Pinpoint the cell where the given text exists, returning its (x, y) midpoint coordinate. 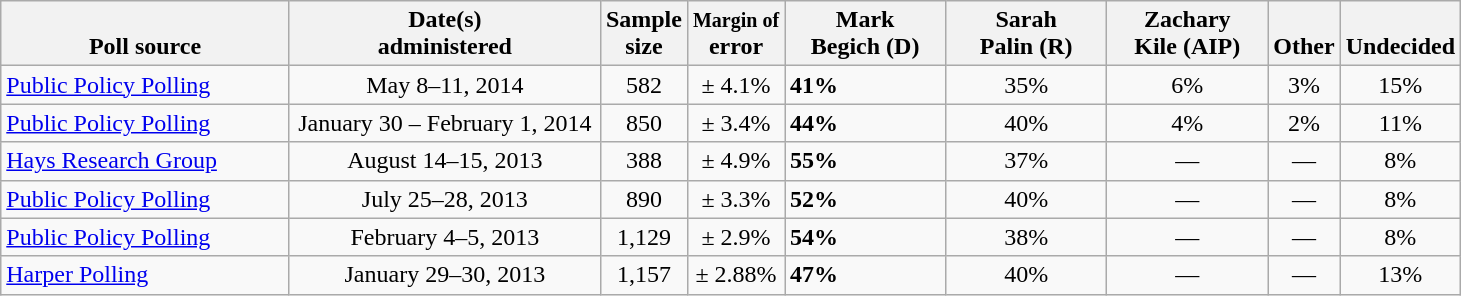
MarkBegich (D) (866, 34)
37% (1026, 161)
May 8–11, 2014 (444, 85)
2% (1304, 123)
Poll source (146, 34)
Harper Polling (146, 275)
1,129 (644, 237)
± 4.9% (736, 161)
Hays Research Group (146, 161)
± 4.1% (736, 85)
13% (1400, 275)
± 2.88% (736, 275)
1,157 (644, 275)
47% (866, 275)
SarahPalin (R) (1026, 34)
± 2.9% (736, 237)
January 29–30, 2013 (444, 275)
August 14–15, 2013 (444, 161)
15% (1400, 85)
890 (644, 199)
11% (1400, 123)
41% (866, 85)
850 (644, 123)
± 3.3% (736, 199)
January 30 – February 1, 2014 (444, 123)
February 4–5, 2013 (444, 237)
Undecided (1400, 34)
Date(s)administered (444, 34)
6% (1188, 85)
July 25–28, 2013 (444, 199)
3% (1304, 85)
388 (644, 161)
35% (1026, 85)
55% (866, 161)
54% (866, 237)
Samplesize (644, 34)
52% (866, 199)
ZacharyKile (AIP) (1188, 34)
38% (1026, 237)
Other (1304, 34)
582 (644, 85)
44% (866, 123)
Margin oferror (736, 34)
± 3.4% (736, 123)
4% (1188, 123)
